Scan for the cell matching the given text and deliver its (X, Y) coordinate at center. 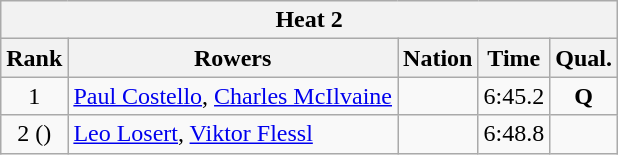
Rank (34, 58)
Rowers (233, 58)
6:45.2 (514, 96)
2 () (34, 134)
Paul Costello, Charles McIlvaine (233, 96)
Time (514, 58)
6:48.8 (514, 134)
1 (34, 96)
Qual. (584, 58)
Q (584, 96)
Nation (438, 58)
Heat 2 (310, 20)
Leo Losert, Viktor Flessl (233, 134)
